Extract the [x, y] coordinate from the center of the cell holding the provided text.  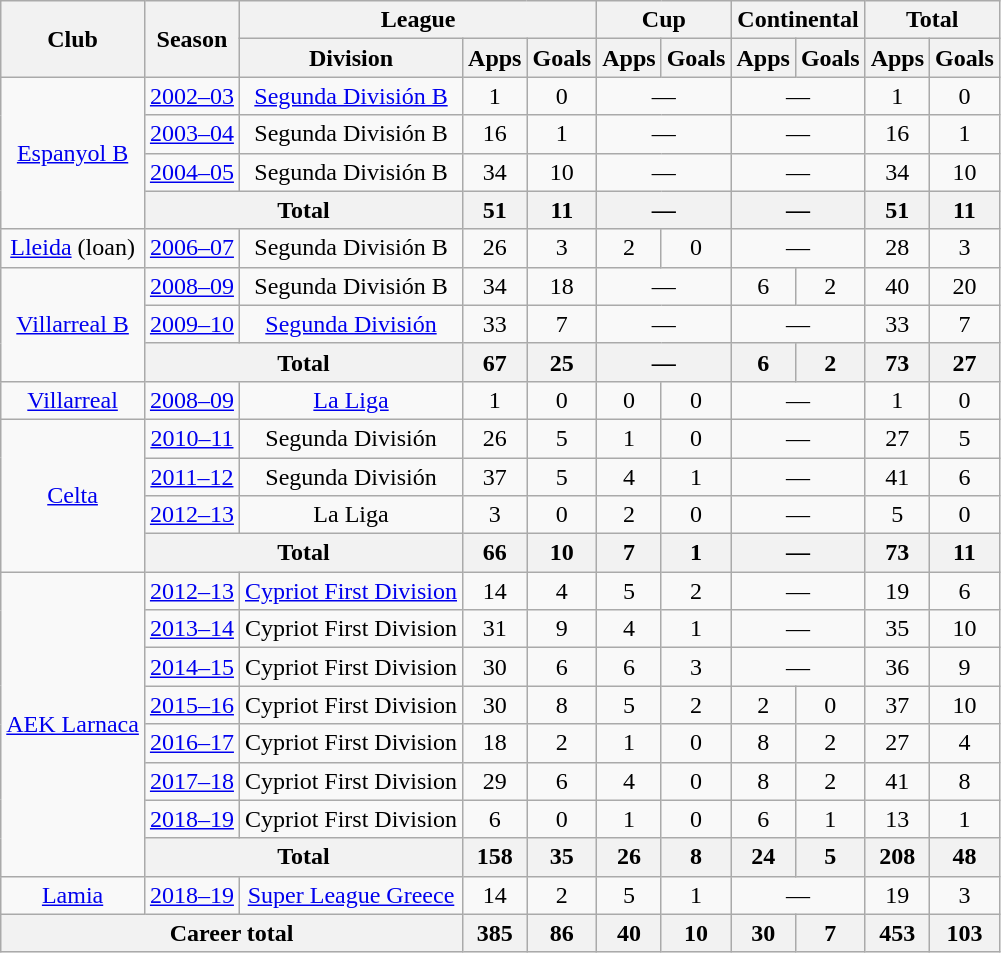
2011–12 [192, 477]
36 [897, 667]
Season [192, 39]
2014–15 [192, 667]
2013–14 [192, 629]
86 [562, 933]
2015–16 [192, 705]
158 [495, 857]
League [418, 20]
2017–18 [192, 781]
28 [897, 248]
Club [73, 39]
31 [495, 629]
208 [897, 857]
Villarreal B [73, 324]
103 [965, 933]
2002–03 [192, 96]
AEK Larnaca [73, 724]
Lamia [73, 895]
Division [350, 58]
Career total [232, 933]
Lleida (loan) [73, 248]
25 [562, 362]
2003–04 [192, 134]
2016–17 [192, 743]
66 [495, 553]
67 [495, 362]
29 [495, 781]
Villarreal [73, 400]
24 [763, 857]
Cup [664, 20]
385 [495, 933]
20 [965, 286]
2009–10 [192, 324]
Espanyol B [73, 153]
Continental [798, 20]
Celta [73, 495]
2006–07 [192, 248]
2004–05 [192, 172]
13 [897, 819]
2010–11 [192, 438]
Super League Greece [350, 895]
48 [965, 857]
453 [897, 933]
